Return the (x, y) coordinate for the center point of the cell that contains the specified text.  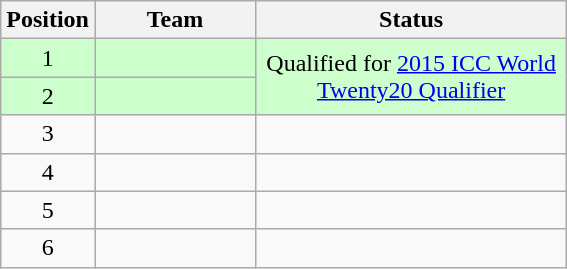
Status (412, 20)
6 (48, 248)
4 (48, 172)
3 (48, 134)
Qualified for 2015 ICC World Twenty20 Qualifier (412, 77)
2 (48, 96)
5 (48, 210)
Team (174, 20)
1 (48, 58)
Position (48, 20)
